Return (x, y) of the center of cell containing provided text 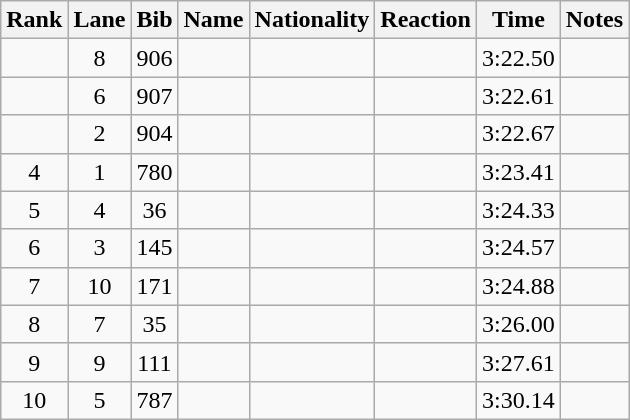
3:24.88 (519, 286)
Time (519, 20)
3:26.00 (519, 324)
Rank (34, 20)
35 (154, 324)
1 (100, 172)
787 (154, 400)
36 (154, 210)
3:27.61 (519, 362)
907 (154, 96)
904 (154, 134)
3:23.41 (519, 172)
3:22.61 (519, 96)
Bib (154, 20)
3:30.14 (519, 400)
Notes (594, 20)
Reaction (426, 20)
3 (100, 248)
3:22.67 (519, 134)
2 (100, 134)
3:24.57 (519, 248)
171 (154, 286)
3:22.50 (519, 58)
145 (154, 248)
Name (214, 20)
111 (154, 362)
3:24.33 (519, 210)
Lane (100, 20)
780 (154, 172)
Nationality (312, 20)
906 (154, 58)
